Return (x, y) of the center of cell containing provided text 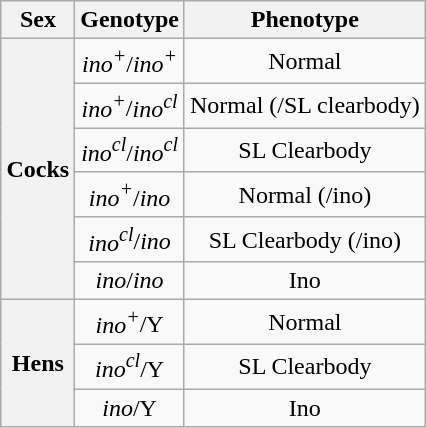
ino+/ino (130, 194)
SL Clearbody (/ino) (304, 240)
inocl/Y (130, 366)
ino/Y (130, 408)
Normal (/ino) (304, 194)
inocl/inocl (130, 150)
ino+/Y (130, 322)
Genotype (130, 20)
ino/ino (130, 281)
inocl/ino (130, 240)
Hens (38, 364)
Cocks (38, 170)
Normal (/SL clearbody) (304, 106)
ino+/inocl (130, 106)
Sex (38, 20)
Phenotype (304, 20)
ino+/ino+ (130, 62)
